Pinpoint the cell where the given text exists, returning its (x, y) midpoint coordinate. 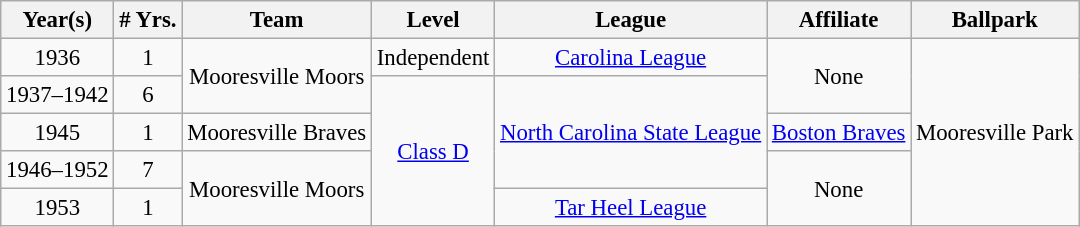
# Yrs. (148, 20)
Class D (432, 151)
Affiliate (839, 20)
Independent (432, 58)
Tar Heel League (631, 208)
North Carolina State League (631, 132)
1946–1952 (58, 170)
1936 (58, 58)
7 (148, 170)
Ballpark (995, 20)
Boston Braves (839, 133)
Mooresville Braves (277, 133)
1945 (58, 133)
Carolina League (631, 58)
Level (432, 20)
Year(s) (58, 20)
Mooresville Park (995, 133)
1937–1942 (58, 95)
Team (277, 20)
League (631, 20)
1953 (58, 208)
6 (148, 95)
